Determine the [x, y] coordinate at the center of the cell enclosing the given text.  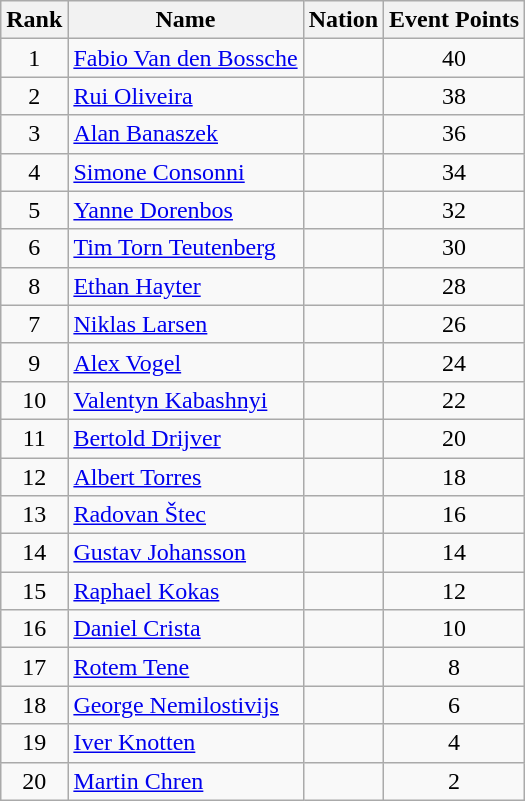
Fabio Van den Bossche [186, 58]
Martin Chren [186, 781]
38 [454, 96]
Valentyn Kabashnyi [186, 400]
Raphael Kokas [186, 591]
36 [454, 134]
28 [454, 286]
Daniel Crista [186, 629]
Iver Knotten [186, 743]
19 [34, 743]
George Nemilostivijs [186, 705]
32 [454, 210]
Bertold Drijver [186, 438]
Rank [34, 20]
1 [34, 58]
Gustav Johansson [186, 553]
Yanne Dorenbos [186, 210]
Radovan Štec [186, 515]
34 [454, 172]
Nation [343, 20]
Event Points [454, 20]
13 [34, 515]
3 [34, 134]
5 [34, 210]
24 [454, 362]
22 [454, 400]
26 [454, 324]
40 [454, 58]
30 [454, 248]
15 [34, 591]
Rui Oliveira [186, 96]
Tim Torn Teutenberg [186, 248]
17 [34, 667]
11 [34, 438]
Alex Vogel [186, 362]
Albert Torres [186, 477]
9 [34, 362]
Alan Banaszek [186, 134]
Rotem Tene [186, 667]
7 [34, 324]
Simone Consonni [186, 172]
Name [186, 20]
Ethan Hayter [186, 286]
Niklas Larsen [186, 324]
